Pinpoint the cell where the given text exists, returning its [x, y] midpoint coordinate. 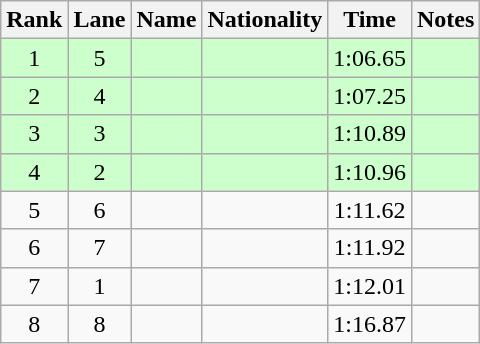
1:06.65 [370, 58]
1:10.96 [370, 172]
1:07.25 [370, 96]
Name [166, 20]
1:10.89 [370, 134]
1:16.87 [370, 324]
1:11.62 [370, 210]
Notes [445, 20]
Nationality [265, 20]
Lane [100, 20]
1:11.92 [370, 248]
Rank [34, 20]
1:12.01 [370, 286]
Time [370, 20]
